Pinpoint the cell where the given text exists, returning its (x, y) midpoint coordinate. 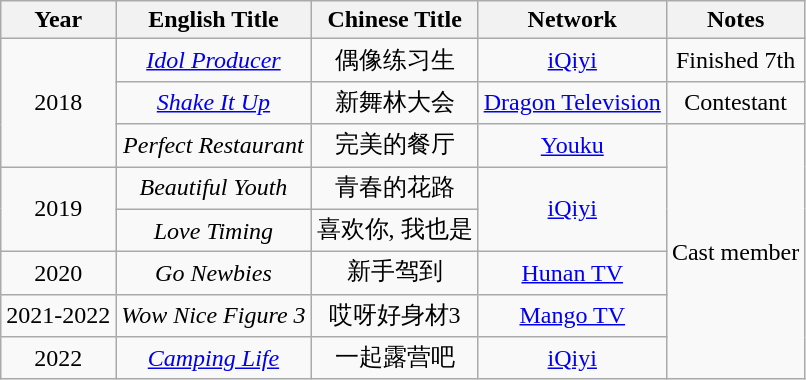
Beautiful Youth (214, 188)
2019 (58, 208)
Dragon Television (572, 102)
Network (572, 20)
English Title (214, 20)
2020 (58, 274)
完美的餐厅 (394, 146)
一起露营吧 (394, 358)
2021-2022 (58, 316)
Hunan TV (572, 274)
Finished 7th (735, 60)
新手驾到 (394, 274)
Shake It Up (214, 102)
哎呀好身材3 (394, 316)
偶像练习生 (394, 60)
Cast member (735, 252)
Love Timing (214, 230)
新舞林大会 (394, 102)
2022 (58, 358)
Chinese Title (394, 20)
Notes (735, 20)
Camping Life (214, 358)
2018 (58, 103)
Contestant (735, 102)
Perfect Restaurant (214, 146)
青春的花路 (394, 188)
Mango TV (572, 316)
喜欢你, 我也是 (394, 230)
Year (58, 20)
Wow Nice Figure 3 (214, 316)
Idol Producer (214, 60)
Go Newbies (214, 274)
Youku (572, 146)
